Return [X, Y] of the center of cell containing provided text 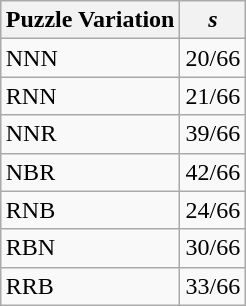
30/66 [213, 248]
RRB [90, 286]
42/66 [213, 172]
NBR [90, 172]
24/66 [213, 210]
NNN [90, 58]
NNR [90, 134]
39/66 [213, 134]
33/66 [213, 286]
RNB [90, 210]
20/66 [213, 58]
Puzzle Variation [90, 20]
RBN [90, 248]
s [213, 20]
21/66 [213, 96]
RNN [90, 96]
